Locate the cell with the specified text and output its (X, Y) center coordinate. 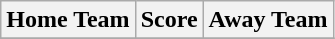
Home Team (68, 20)
Score (169, 20)
Away Team (268, 20)
